Return [x, y] of the center of cell containing provided text 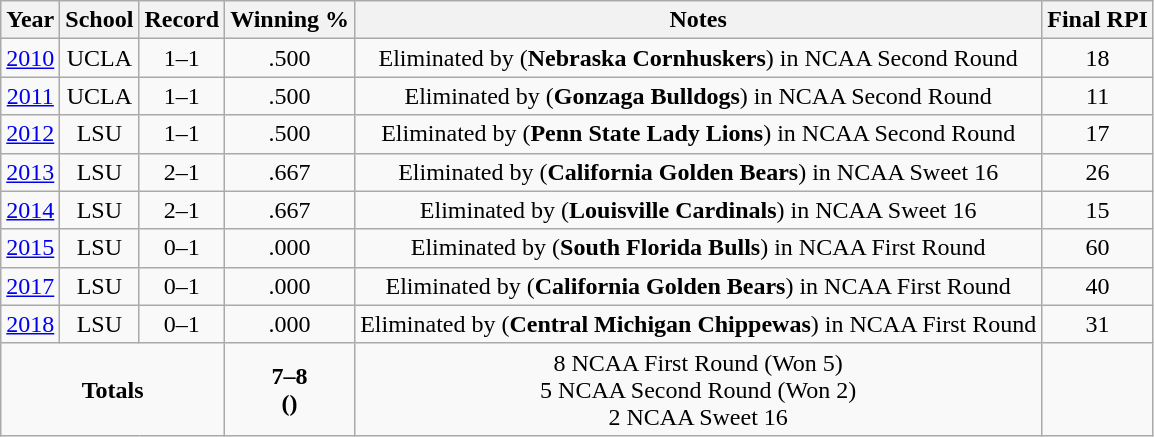
2015 [30, 248]
Winning % [290, 20]
Eliminated by (California Golden Bears) in NCAA Sweet 16 [698, 172]
Eliminated by (South Florida Bulls) in NCAA First Round [698, 248]
2018 [30, 324]
2017 [30, 286]
15 [1098, 210]
Notes [698, 20]
40 [1098, 286]
2010 [30, 58]
2011 [30, 96]
Final RPI [1098, 20]
17 [1098, 134]
31 [1098, 324]
Year [30, 20]
8 NCAA First Round (Won 5)5 NCAA Second Round (Won 2)2 NCAA Sweet 16 [698, 389]
Eliminated by (Nebraska Cornhuskers) in NCAA Second Round [698, 58]
Eliminated by (Gonzaga Bulldogs) in NCAA Second Round [698, 96]
Totals [113, 389]
60 [1098, 248]
7–8() [290, 389]
18 [1098, 58]
Eliminated by (Central Michigan Chippewas) in NCAA First Round [698, 324]
11 [1098, 96]
School [100, 20]
Record [182, 20]
2013 [30, 172]
Eliminated by (Penn State Lady Lions) in NCAA Second Round [698, 134]
Eliminated by (California Golden Bears) in NCAA First Round [698, 286]
2012 [30, 134]
Eliminated by (Louisville Cardinals) in NCAA Sweet 16 [698, 210]
26 [1098, 172]
2014 [30, 210]
